Extract the (x, y) coordinate from the center of the cell holding the provided text.  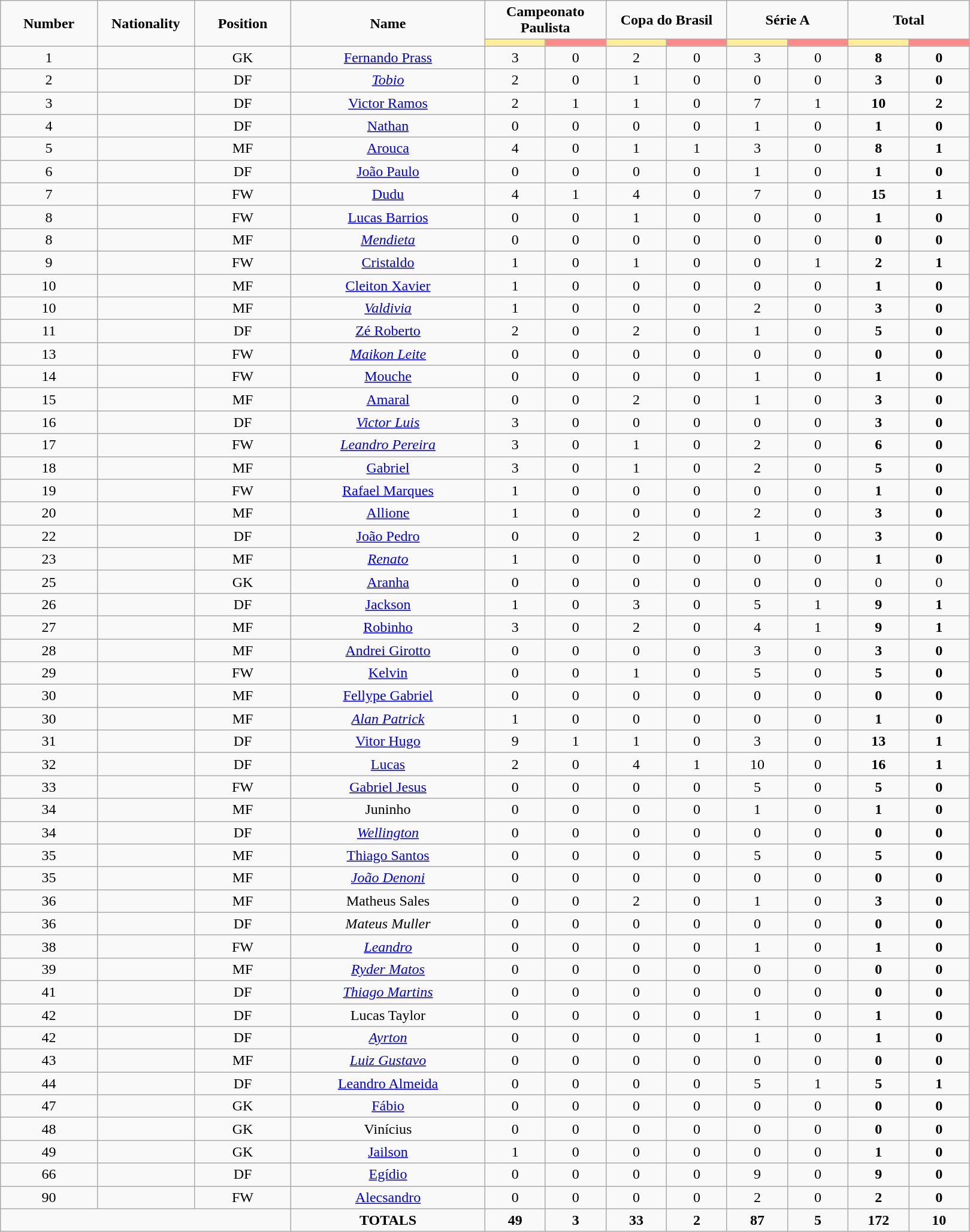
Mouche (388, 377)
Matheus Sales (388, 901)
Robinho (388, 627)
Fábio (388, 1106)
Leandro Almeida (388, 1083)
Cristaldo (388, 262)
44 (49, 1083)
Juninho (388, 810)
Gabriel (388, 468)
27 (49, 627)
Thiago Martins (388, 992)
Valdivia (388, 308)
Leandro Pereira (388, 445)
48 (49, 1129)
32 (49, 764)
Aranha (388, 582)
66 (49, 1175)
Total (909, 20)
Copa do Brasil (666, 20)
31 (49, 741)
Lucas (388, 764)
Thiago Santos (388, 855)
Zé Roberto (388, 331)
19 (49, 491)
Série A (787, 20)
Lucas Barrios (388, 217)
Maikon Leite (388, 354)
Cleiton Xavier (388, 286)
11 (49, 331)
Position (243, 23)
Lucas Taylor (388, 1015)
TOTALS (388, 1220)
Alan Patrick (388, 719)
Ryder Matos (388, 969)
20 (49, 513)
28 (49, 650)
Fellype Gabriel (388, 696)
Wellington (388, 833)
Arouca (388, 149)
João Denoni (388, 878)
Fernando Prass (388, 57)
47 (49, 1106)
Gabriel Jesus (388, 787)
14 (49, 377)
23 (49, 559)
Allione (388, 513)
Rafael Marques (388, 491)
Nationality (146, 23)
Mateus Muller (388, 924)
Dudu (388, 194)
17 (49, 445)
43 (49, 1061)
Name (388, 23)
Leandro (388, 946)
Victor Ramos (388, 103)
Egídio (388, 1175)
Renato (388, 559)
Jackson (388, 604)
Andrei Girotto (388, 650)
172 (878, 1220)
41 (49, 992)
18 (49, 468)
Luiz Gustavo (388, 1061)
39 (49, 969)
Ayrton (388, 1038)
Vinícius (388, 1129)
Kelvin (388, 673)
Nathan (388, 126)
25 (49, 582)
Amaral (388, 399)
22 (49, 536)
87 (757, 1220)
Tobio (388, 80)
Number (49, 23)
João Paulo (388, 171)
Alecsandro (388, 1197)
Campeonato Paulista (545, 20)
Mendieta (388, 240)
26 (49, 604)
29 (49, 673)
38 (49, 946)
João Pedro (388, 536)
Vitor Hugo (388, 741)
Jailson (388, 1152)
90 (49, 1197)
Victor Luis (388, 422)
